Scan for the cell matching the given text and deliver its [x, y] coordinate at center. 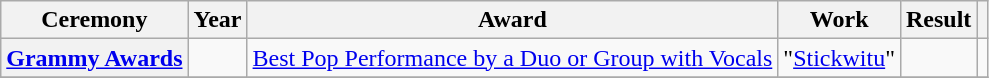
Work [840, 20]
Grammy Awards [94, 58]
Ceremony [94, 20]
"Stickwitu" [840, 58]
Best Pop Performance by a Duo or Group with Vocals [512, 58]
Award [512, 20]
Year [218, 20]
Result [938, 20]
